Provide the (x, y) coordinate of the cell's center where the given text is located.  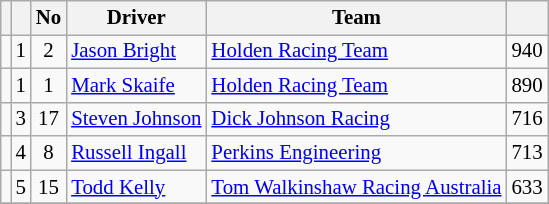
Tom Walkinshaw Racing Australia (356, 187)
Jason Bright (136, 51)
Todd Kelly (136, 187)
713 (526, 153)
Russell Ingall (136, 153)
4 (21, 153)
Driver (136, 18)
Mark Skaife (136, 85)
2 (48, 51)
Steven Johnson (136, 119)
Perkins Engineering (356, 153)
633 (526, 187)
Dick Johnson Racing (356, 119)
940 (526, 51)
716 (526, 119)
Team (356, 18)
890 (526, 85)
3 (21, 119)
15 (48, 187)
8 (48, 153)
17 (48, 119)
No (48, 18)
5 (21, 187)
